Scan for the cell matching the given text and deliver its (X, Y) coordinate at center. 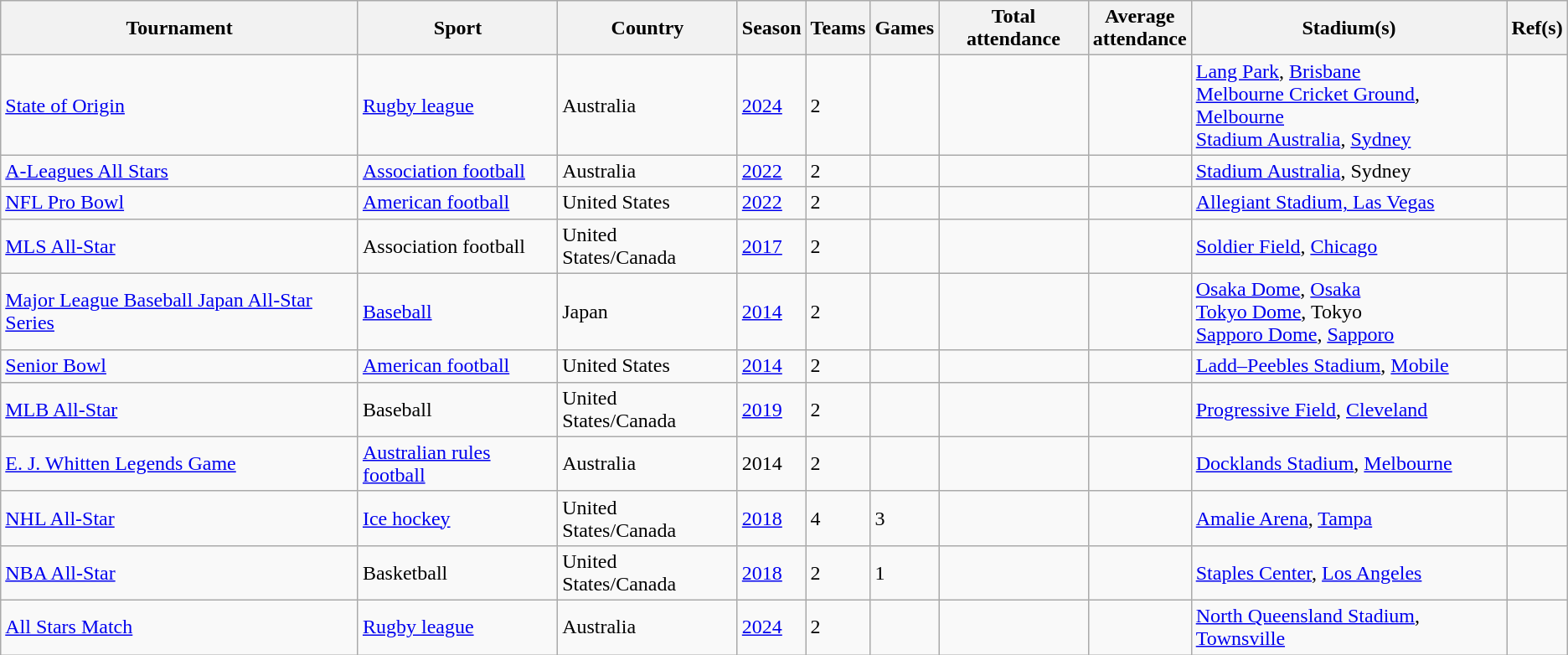
Japan (648, 312)
Osaka Dome, OsakaTokyo Dome, TokyoSapporo Dome, Sapporo (1349, 312)
Australian rules football (457, 464)
All Stars Match (179, 627)
NHL All-Star (179, 518)
Country (648, 28)
Stadium(s) (1349, 28)
Basketball (457, 573)
Allegiant Stadium, Las Vegas (1349, 203)
Games (905, 28)
Total attendance (1014, 28)
Soldier Field, Chicago (1349, 246)
4 (838, 518)
MLB All-Star (179, 409)
North Queensland Stadium, Townsville (1349, 627)
E. J. Whitten Legends Game (179, 464)
NFL Pro Bowl (179, 203)
State of Origin (179, 106)
Amalie Arena, Tampa (1349, 518)
Averageattendance (1139, 28)
Senior Bowl (179, 366)
3 (905, 518)
Progressive Field, Cleveland (1349, 409)
Season (771, 28)
NBA All-Star (179, 573)
Tournament (179, 28)
Sport (457, 28)
MLS All-Star (179, 246)
2017 (771, 246)
Lang Park, BrisbaneMelbourne Cricket Ground, MelbourneStadium Australia, Sydney (1349, 106)
Ref(s) (1537, 28)
A-Leagues All Stars (179, 171)
Staples Center, Los Angeles (1349, 573)
Stadium Australia, Sydney (1349, 171)
Ice hockey (457, 518)
Teams (838, 28)
Major League Baseball Japan All-Star Series (179, 312)
2019 (771, 409)
1 (905, 573)
Ladd–Peebles Stadium, Mobile (1349, 366)
Docklands Stadium, Melbourne (1349, 464)
